Search for the cell housing the specified text and yield its (X, Y) center coordinate. 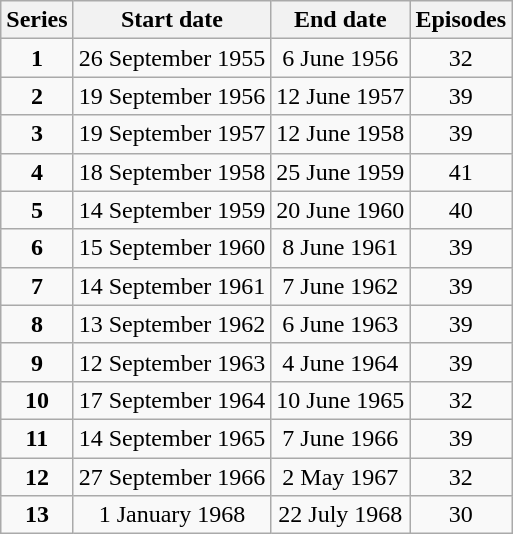
Start date (172, 20)
9 (37, 362)
13 (37, 515)
Series (37, 20)
26 September 1955 (172, 58)
6 (37, 248)
15 September 1960 (172, 248)
12 September 1963 (172, 362)
7 (37, 286)
12 June 1957 (340, 96)
6 June 1956 (340, 58)
18 September 1958 (172, 172)
7 June 1962 (340, 286)
14 September 1961 (172, 286)
2 (37, 96)
27 September 1966 (172, 477)
End date (340, 20)
12 (37, 477)
Episodes (461, 20)
5 (37, 210)
10 (37, 400)
2 May 1967 (340, 477)
19 September 1957 (172, 134)
11 (37, 438)
13 September 1962 (172, 324)
4 June 1964 (340, 362)
19 September 1956 (172, 96)
22 July 1968 (340, 515)
8 June 1961 (340, 248)
1 January 1968 (172, 515)
25 June 1959 (340, 172)
7 June 1966 (340, 438)
14 September 1959 (172, 210)
10 June 1965 (340, 400)
8 (37, 324)
14 September 1965 (172, 438)
1 (37, 58)
40 (461, 210)
17 September 1964 (172, 400)
20 June 1960 (340, 210)
12 June 1958 (340, 134)
6 June 1963 (340, 324)
4 (37, 172)
30 (461, 515)
41 (461, 172)
3 (37, 134)
